From the cell containing the given text, extract its center point as [x, y] coordinate. 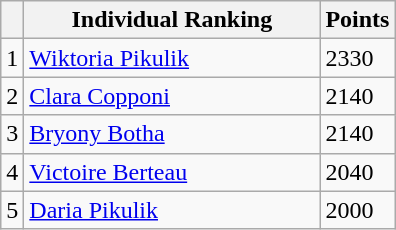
1 [12, 58]
2 [12, 96]
Victoire Berteau [172, 172]
4 [12, 172]
Daria Pikulik [172, 210]
3 [12, 134]
Clara Copponi [172, 96]
Individual Ranking [172, 20]
2000 [358, 210]
Bryony Botha [172, 134]
2040 [358, 172]
5 [12, 210]
2330 [358, 58]
Points [358, 20]
Wiktoria Pikulik [172, 58]
